Return the [X, Y] coordinate for the center point of the cell that contains the specified text.  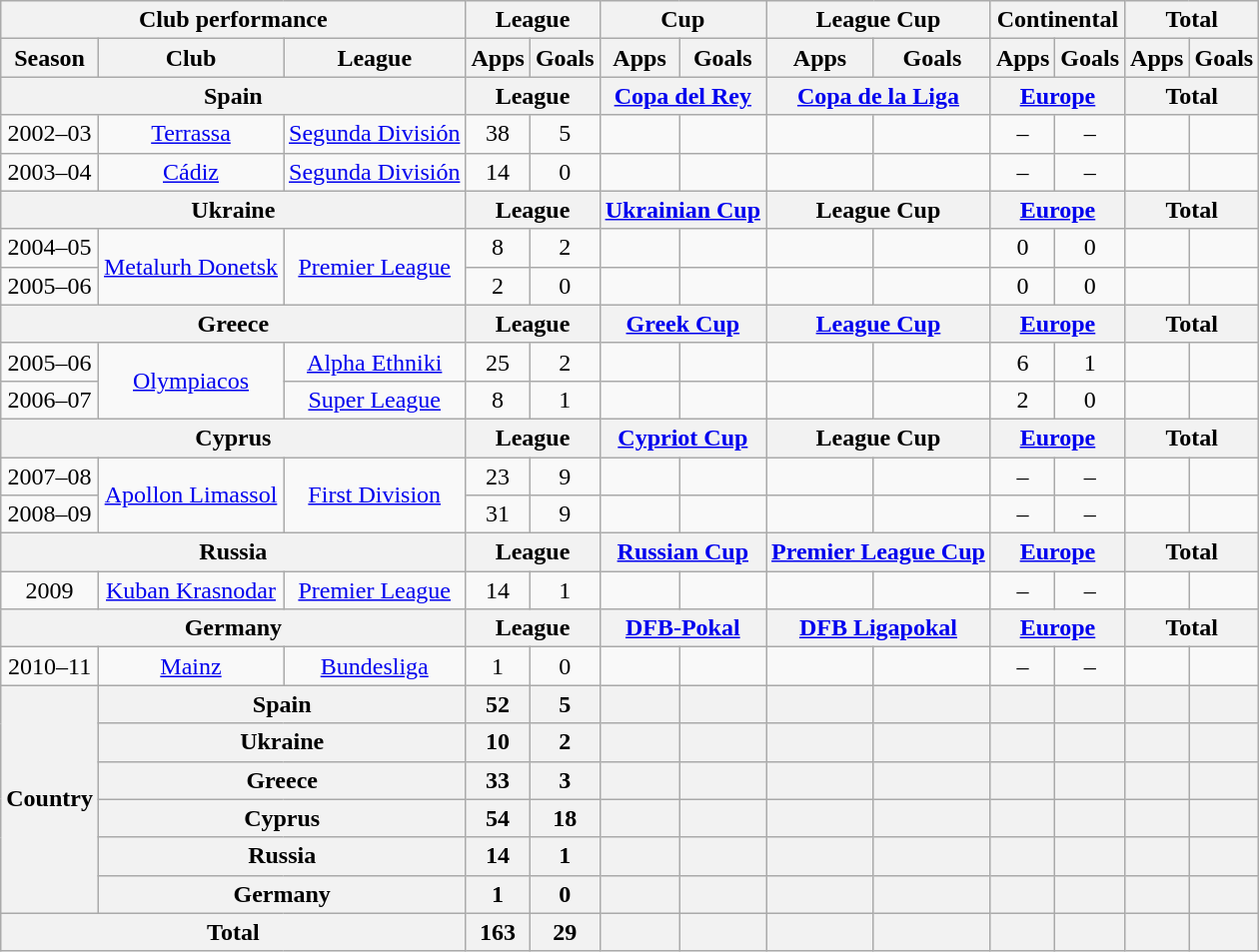
Club performance [234, 20]
25 [498, 362]
Club [190, 58]
3 [565, 780]
2002–03 [50, 134]
2010–11 [50, 666]
Bundesliga [375, 666]
2007–08 [50, 476]
18 [565, 818]
Olympiacos [190, 381]
Greek Cup [682, 324]
Season [50, 58]
Cádiz [190, 172]
10 [498, 742]
38 [498, 134]
2004–05 [50, 248]
Continental [1057, 20]
2008–09 [50, 514]
2009 [50, 590]
23 [498, 476]
Cypriot Cup [682, 438]
Metalurh Donetsk [190, 267]
33 [498, 780]
2003–04 [50, 172]
First Division [375, 495]
Mainz [190, 666]
Terrassa [190, 134]
Ukrainian Cup [682, 210]
29 [565, 932]
Super League [375, 400]
Apollon Limassol [190, 495]
Premier League Cup [879, 552]
6 [1022, 362]
2006–07 [50, 400]
Copa del Rey [682, 96]
Country [50, 799]
Kuban Krasnodar [190, 590]
Cup [682, 20]
52 [498, 704]
DFB-Pokal [682, 628]
163 [498, 932]
Copa de la Liga [879, 96]
DFB Ligapokal [879, 628]
31 [498, 514]
54 [498, 818]
Alpha Ethniki [375, 362]
Russian Cup [682, 552]
